Determine the [X, Y] coordinate at the center of the cell enclosing the given text.  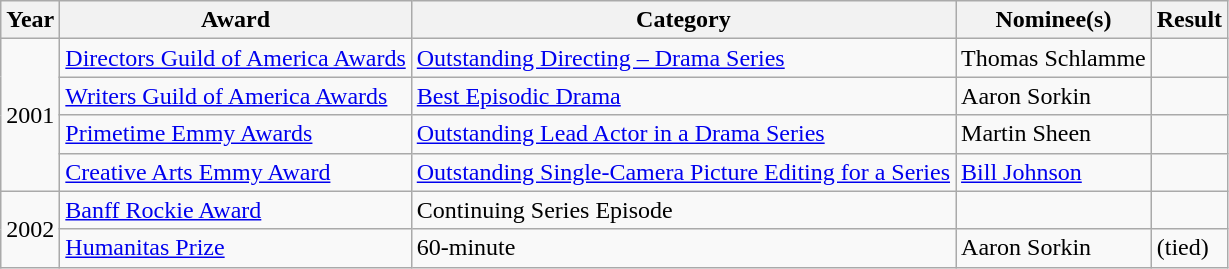
Best Episodic Drama [683, 96]
Martin Sheen [1054, 134]
(tied) [1189, 248]
Banff Rockie Award [236, 210]
60-minute [683, 248]
Outstanding Single-Camera Picture Editing for a Series [683, 172]
Creative Arts Emmy Award [236, 172]
Writers Guild of America Awards [236, 96]
Award [236, 20]
2001 [30, 115]
Result [1189, 20]
Outstanding Lead Actor in a Drama Series [683, 134]
2002 [30, 229]
Continuing Series Episode [683, 210]
Primetime Emmy Awards [236, 134]
Humanitas Prize [236, 248]
Bill Johnson [1054, 172]
Category [683, 20]
Thomas Schlamme [1054, 58]
Nominee(s) [1054, 20]
Outstanding Directing – Drama Series [683, 58]
Directors Guild of America Awards [236, 58]
Year [30, 20]
